Search for the cell housing the specified text and yield its (x, y) center coordinate. 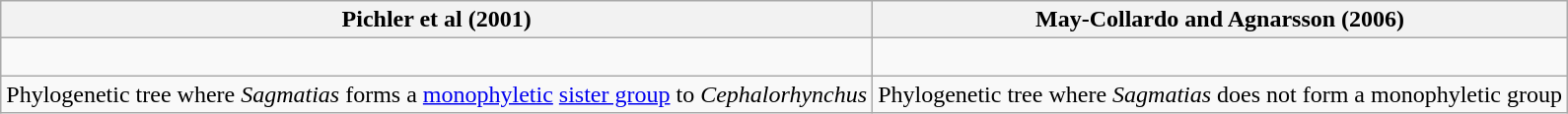
May-Collardo and Agnarsson (2006) (1221, 20)
Phylogenetic tree where Sagmatias forms a monophyletic sister group to Cephalorhynchus (437, 94)
Pichler et al (2001) (437, 20)
Phylogenetic tree where Sagmatias does not form a monophyletic group (1221, 94)
